Extract the (x, y) coordinate from the center of the cell holding the provided text.  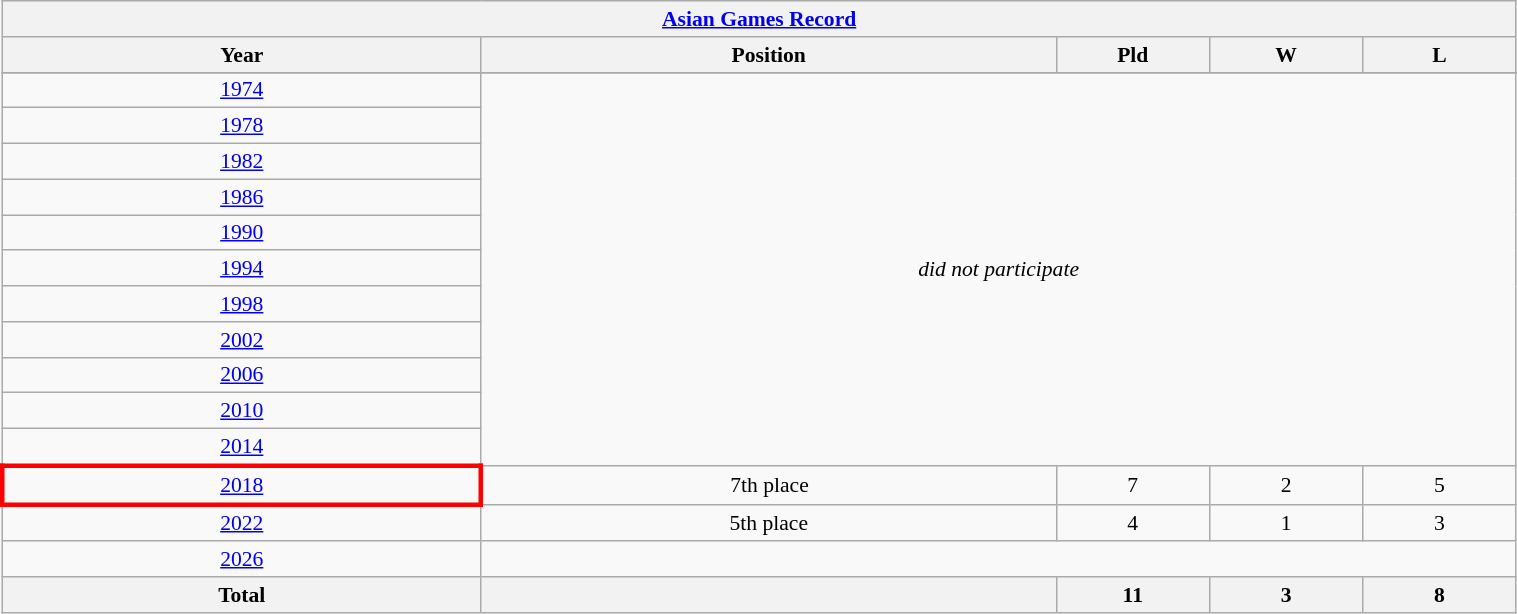
2022 (242, 522)
2026 (242, 560)
Position (768, 55)
11 (1132, 595)
Total (242, 595)
2014 (242, 448)
2010 (242, 411)
2 (1286, 486)
8 (1440, 595)
1974 (242, 90)
1982 (242, 162)
1978 (242, 126)
L (1440, 55)
did not participate (998, 268)
1986 (242, 197)
Asian Games Record (759, 19)
1990 (242, 233)
7 (1132, 486)
1998 (242, 304)
W (1286, 55)
7th place (768, 486)
Pld (1132, 55)
2002 (242, 340)
2018 (242, 486)
1 (1286, 522)
5 (1440, 486)
Year (242, 55)
1994 (242, 269)
2006 (242, 375)
4 (1132, 522)
5th place (768, 522)
